Capture the cell that displays the provided text and extract its (x, y) central coordinate. 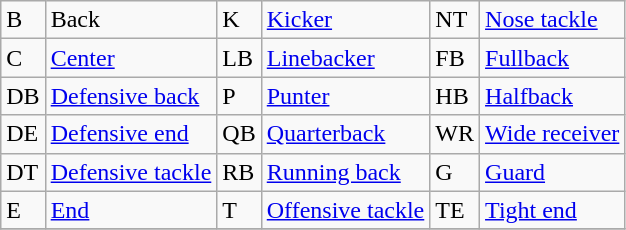
Defensive end (131, 134)
G (455, 172)
Defensive tackle (131, 172)
Defensive back (131, 96)
Center (131, 58)
Running back (346, 172)
E (23, 210)
Offensive tackle (346, 210)
DE (23, 134)
Linebacker (346, 58)
DB (23, 96)
End (131, 210)
Halfback (552, 96)
HB (455, 96)
C (23, 58)
NT (455, 20)
Wide receiver (552, 134)
Guard (552, 172)
T (239, 210)
P (239, 96)
Quarterback (346, 134)
TE (455, 210)
Fullback (552, 58)
Kicker (346, 20)
B (23, 20)
Back (131, 20)
LB (239, 58)
DT (23, 172)
FB (455, 58)
Tight end (552, 210)
K (239, 20)
WR (455, 134)
Punter (346, 96)
Nose tackle (552, 20)
QB (239, 134)
RB (239, 172)
